Detect which cell encompasses the target text, then output its (X, Y) center coordinate. 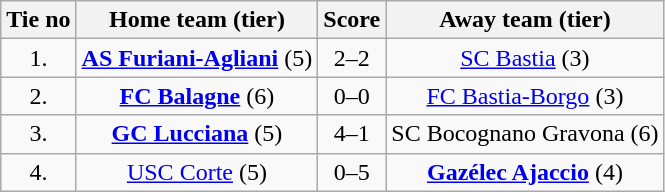
2–2 (352, 58)
Away team (tier) (525, 20)
Tie no (38, 20)
USC Corte (5) (197, 172)
Gazélec Ajaccio (4) (525, 172)
Home team (tier) (197, 20)
Score (352, 20)
FC Balagne (6) (197, 96)
AS Furiani-Agliani (5) (197, 58)
SC Bocognano Gravona (6) (525, 134)
GC Lucciana (5) (197, 134)
0–5 (352, 172)
0–0 (352, 96)
FC Bastia-Borgo (3) (525, 96)
SC Bastia (3) (525, 58)
2. (38, 96)
4. (38, 172)
3. (38, 134)
4–1 (352, 134)
1. (38, 58)
